Detect which cell encompasses the target text, then output its (x, y) center coordinate. 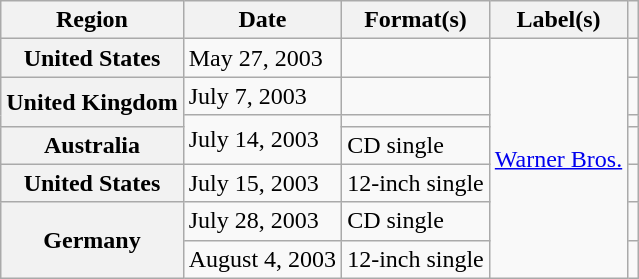
July 28, 2003 (262, 221)
Date (262, 20)
Region (92, 20)
Format(s) (416, 20)
Germany (92, 240)
August 4, 2003 (262, 259)
July 15, 2003 (262, 183)
Warner Bros. (558, 158)
United Kingdom (92, 102)
July 7, 2003 (262, 96)
July 14, 2003 (262, 140)
Label(s) (558, 20)
May 27, 2003 (262, 58)
Australia (92, 145)
